Search for the cell housing the specified text and yield its (x, y) center coordinate. 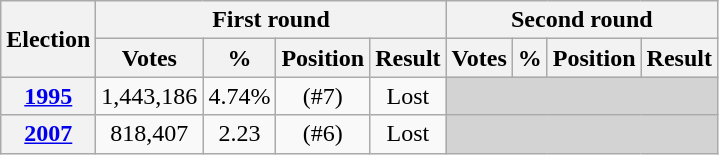
2007 (48, 134)
Election (48, 39)
(#6) (323, 134)
2.23 (240, 134)
Second round (582, 20)
(#7) (323, 96)
818,407 (150, 134)
4.74% (240, 96)
First round (271, 20)
1995 (48, 96)
1,443,186 (150, 96)
